Capture the cell that displays the provided text and extract its (X, Y) central coordinate. 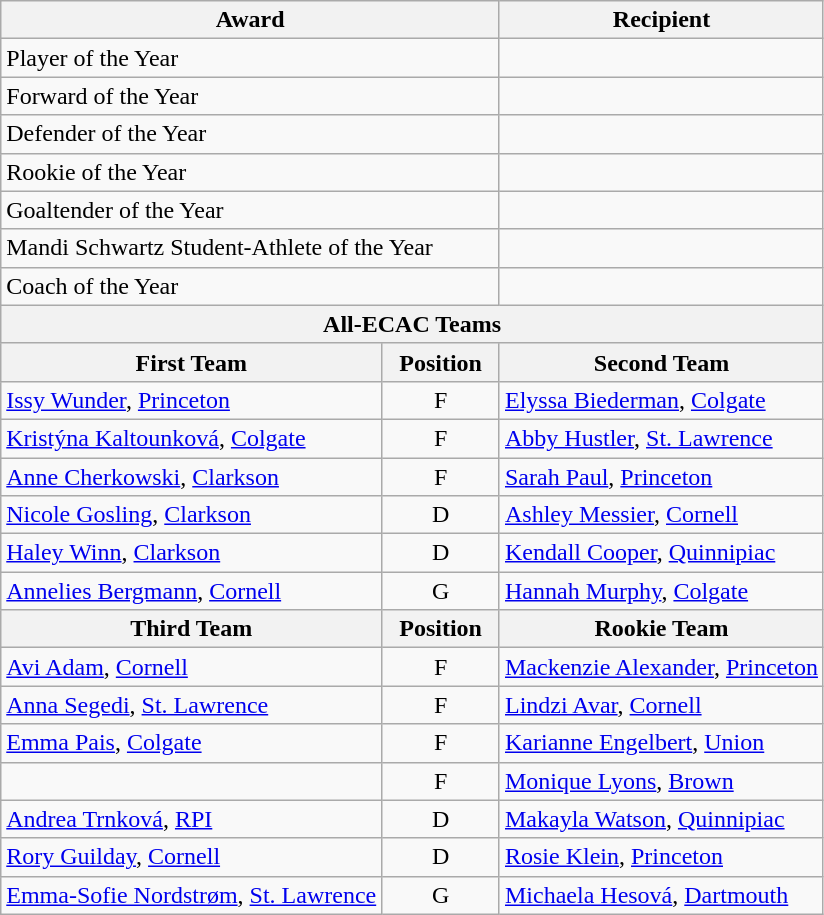
Player of the Year (250, 58)
Forward of the Year (250, 96)
Makayla Watson, Quinnipiac (661, 819)
Nicole Gosling, Clarkson (192, 515)
Lindzi Avar, Cornell (661, 705)
Issy Wunder, Princeton (192, 400)
Karianne Engelbert, Union (661, 743)
Recipient (661, 20)
Rory Guilday, Cornell (192, 857)
Kendall Cooper, Quinnipiac (661, 553)
Abby Hustler, St. Lawrence (661, 438)
Rosie Klein, Princeton (661, 857)
Anna Segedi, St. Lawrence (192, 705)
Coach of the Year (250, 286)
Avi Adam, Cornell (192, 667)
Monique Lyons, Brown (661, 781)
All-ECAC Teams (412, 324)
Mackenzie Alexander, Princeton (661, 667)
Goaltender of the Year (250, 210)
Sarah Paul, Princeton (661, 477)
Kristýna Kaltounková, Colgate (192, 438)
Emma Pais, Colgate (192, 743)
Michaela Hesová, Dartmouth (661, 895)
Defender of the Year (250, 134)
Mandi Schwartz Student-Athlete of the Year (250, 248)
Second Team (661, 362)
Rookie Team (661, 629)
Rookie of the Year (250, 172)
First Team (192, 362)
Elyssa Biederman, Colgate (661, 400)
Annelies Bergmann, Cornell (192, 591)
Award (250, 20)
Ashley Messier, Cornell (661, 515)
Haley Winn, Clarkson (192, 553)
Andrea Trnková, RPI (192, 819)
Hannah Murphy, Colgate (661, 591)
Anne Cherkowski, Clarkson (192, 477)
Third Team (192, 629)
Emma-Sofie Nordstrøm, St. Lawrence (192, 895)
